Provide the [X, Y] coordinate of the cell's center where the given text is located.  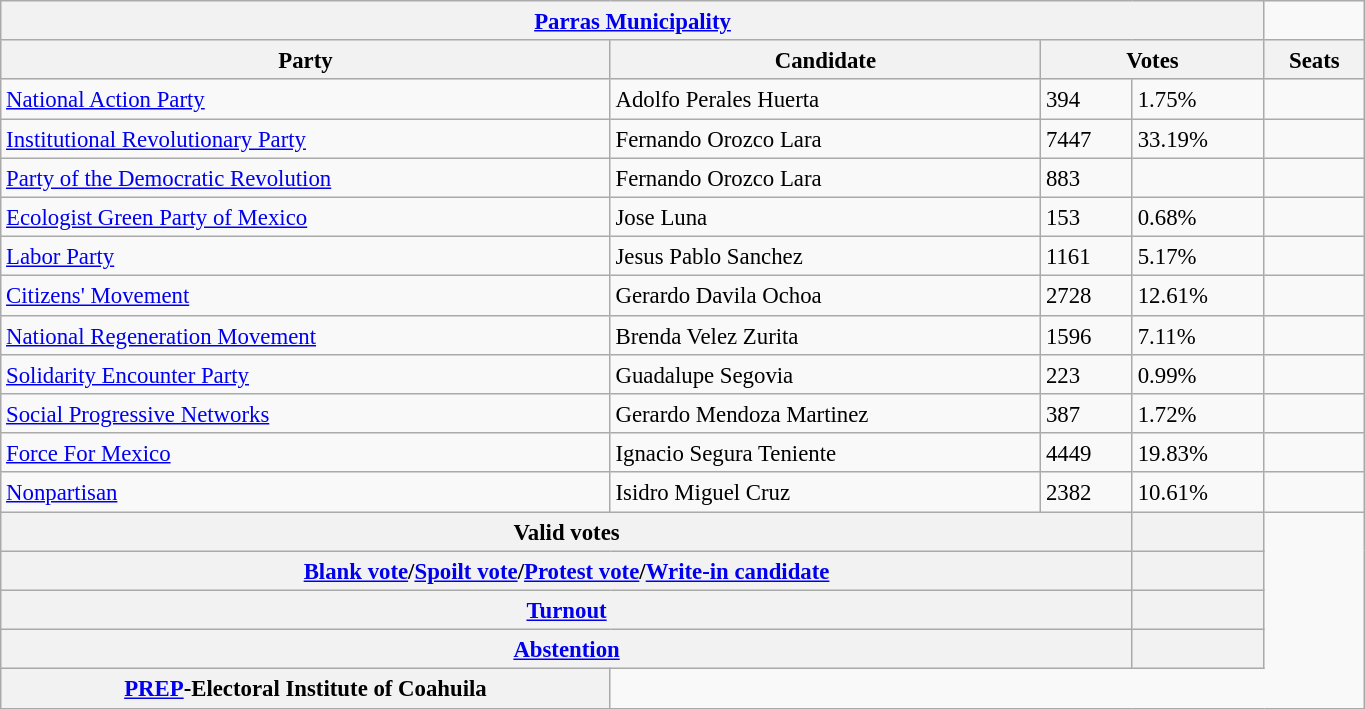
394 [1087, 100]
National Action Party [306, 100]
1.72% [1198, 414]
0.99% [1198, 374]
Force For Mexico [306, 452]
PREP-Electoral Institute of Coahuila [306, 688]
Seats [1314, 60]
Party [306, 60]
387 [1087, 414]
7.11% [1198, 334]
Gerardo Davila Ochoa [825, 296]
223 [1087, 374]
12.61% [1198, 296]
33.19% [1198, 138]
19.83% [1198, 452]
2728 [1087, 296]
Candidate [825, 60]
Blank vote/Spoilt vote/Protest vote/Write-in candidate [567, 570]
883 [1087, 178]
1161 [1087, 256]
Parras Municipality [633, 20]
4449 [1087, 452]
Jesus Pablo Sanchez [825, 256]
Ecologist Green Party of Mexico [306, 216]
Citizens' Movement [306, 296]
Social Progressive Networks [306, 414]
7447 [1087, 138]
National Regeneration Movement [306, 334]
Abstention [567, 650]
Ignacio Segura Teniente [825, 452]
Guadalupe Segovia [825, 374]
153 [1087, 216]
Labor Party [306, 256]
Nonpartisan [306, 492]
Gerardo Mendoza Martinez [825, 414]
Adolfo Perales Huerta [825, 100]
Valid votes [567, 532]
5.17% [1198, 256]
Jose Luna [825, 216]
Turnout [567, 610]
2382 [1087, 492]
Isidro Miguel Cruz [825, 492]
1.75% [1198, 100]
Institutional Revolutionary Party [306, 138]
1596 [1087, 334]
Solidarity Encounter Party [306, 374]
0.68% [1198, 216]
Brenda Velez Zurita [825, 334]
10.61% [1198, 492]
Votes [1153, 60]
Party of the Democratic Revolution [306, 178]
